Extract the (X, Y) coordinate from the center of the cell holding the provided text.  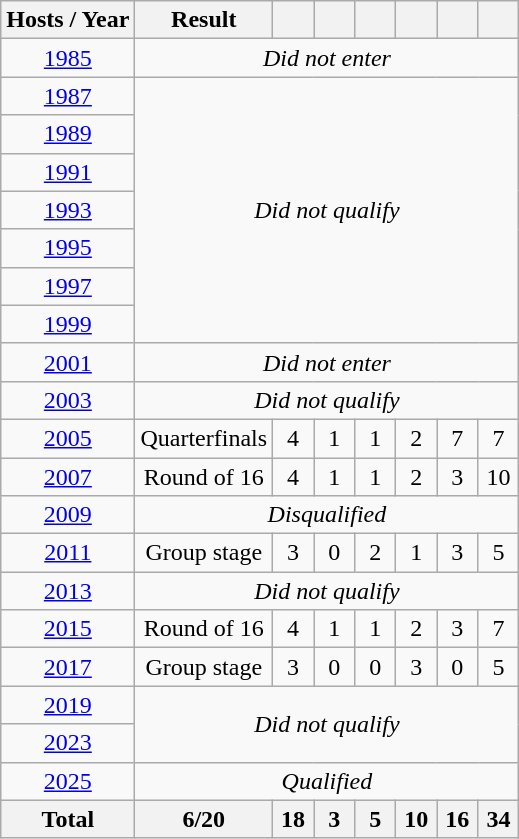
1999 (68, 324)
2011 (68, 553)
6/20 (204, 819)
2023 (68, 743)
2013 (68, 591)
1995 (68, 248)
2003 (68, 400)
2007 (68, 477)
34 (498, 819)
Result (204, 20)
2025 (68, 781)
Quarterfinals (204, 438)
16 (458, 819)
Hosts / Year (68, 20)
2009 (68, 515)
1991 (68, 172)
Qualified (327, 781)
2019 (68, 705)
2015 (68, 629)
1987 (68, 96)
1993 (68, 210)
Disqualified (327, 515)
1985 (68, 58)
2017 (68, 667)
2001 (68, 362)
Total (68, 819)
18 (294, 819)
1997 (68, 286)
2005 (68, 438)
1989 (68, 134)
